Locate the cell with the specified text and output its (X, Y) center coordinate. 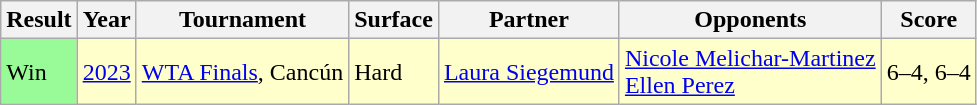
WTA Finals, Cancún (242, 72)
Tournament (242, 20)
Opponents (750, 20)
6–4, 6–4 (928, 72)
Partner (528, 20)
Score (928, 20)
Nicole Melichar-Martinez Ellen Perez (750, 72)
Surface (394, 20)
Hard (394, 72)
Year (106, 20)
2023 (106, 72)
Laura Siegemund (528, 72)
Win (39, 72)
Result (39, 20)
